Find where the given text appears and provide that cell's center as (X, Y) coordinate. 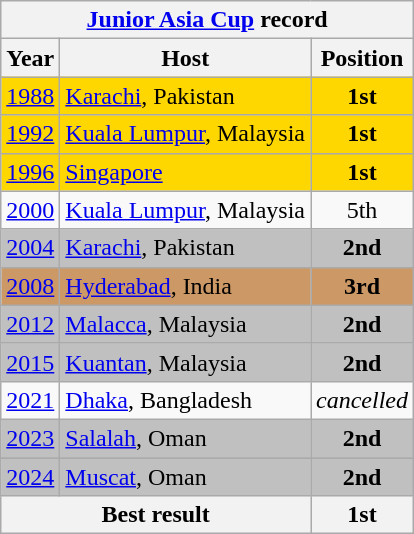
2021 (30, 400)
Malacca, Malaysia (186, 324)
Junior Asia Cup record (208, 20)
1992 (30, 134)
Hyderabad, India (186, 286)
1988 (30, 96)
1996 (30, 172)
5th (362, 210)
2012 (30, 324)
Kuantan, Malaysia (186, 362)
cancelled (362, 400)
2000 (30, 210)
Salalah, Oman (186, 438)
2015 (30, 362)
Host (186, 58)
2004 (30, 248)
Best result (156, 515)
Year (30, 58)
3rd (362, 286)
2023 (30, 438)
Dhaka, Bangladesh (186, 400)
Position (362, 58)
2008 (30, 286)
Singapore (186, 172)
Muscat, Oman (186, 477)
2024 (30, 477)
